For the text-containing cell, return its midpoint in (x, y) coordinate format. 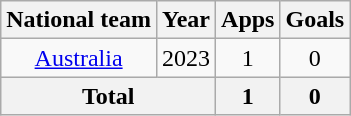
2023 (186, 58)
Australia (79, 58)
Apps (248, 20)
National team (79, 20)
Year (186, 20)
Total (108, 96)
Goals (315, 20)
